Search for the cell housing the specified text and yield its (X, Y) center coordinate. 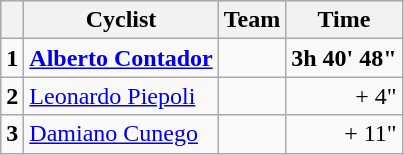
+ 4" (344, 96)
1 (12, 58)
Damiano Cunego (121, 134)
Team (252, 20)
3 (12, 134)
2 (12, 96)
Leonardo Piepoli (121, 96)
+ 11" (344, 134)
Time (344, 20)
Alberto Contador (121, 58)
3h 40' 48" (344, 58)
Cyclist (121, 20)
